From the cell containing the given text, extract its center point as [x, y] coordinate. 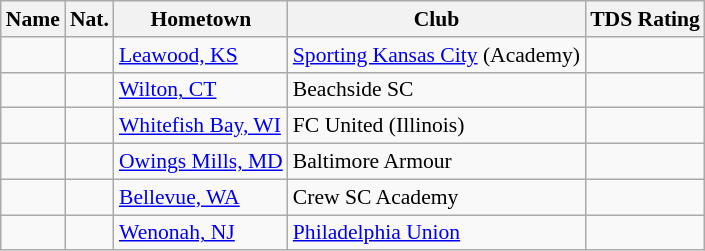
Crew SC Academy [436, 197]
Whitefish Bay, WI [201, 126]
Owings Mills, MD [201, 162]
Name [33, 19]
Leawood, KS [201, 55]
Philadelphia Union [436, 233]
TDS Rating [645, 19]
Beachside SC [436, 90]
FC United (Illinois) [436, 126]
Sporting Kansas City (Academy) [436, 55]
Nat. [90, 19]
Bellevue, WA [201, 197]
Wilton, CT [201, 90]
Wenonah, NJ [201, 233]
Baltimore Armour [436, 162]
Hometown [201, 19]
Club [436, 19]
